Detect which cell encompasses the target text, then output its (x, y) center coordinate. 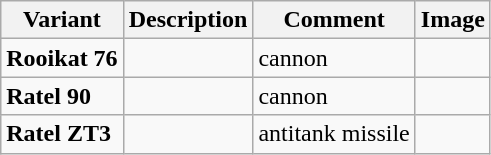
Comment (334, 20)
Description (188, 20)
Image (452, 20)
Ratel 90 (62, 96)
Ratel ZT3 (62, 134)
Variant (62, 20)
Rooikat 76 (62, 58)
antitank missile (334, 134)
